Identify which cell holds the provided text, then report its [x, y] central coordinate. 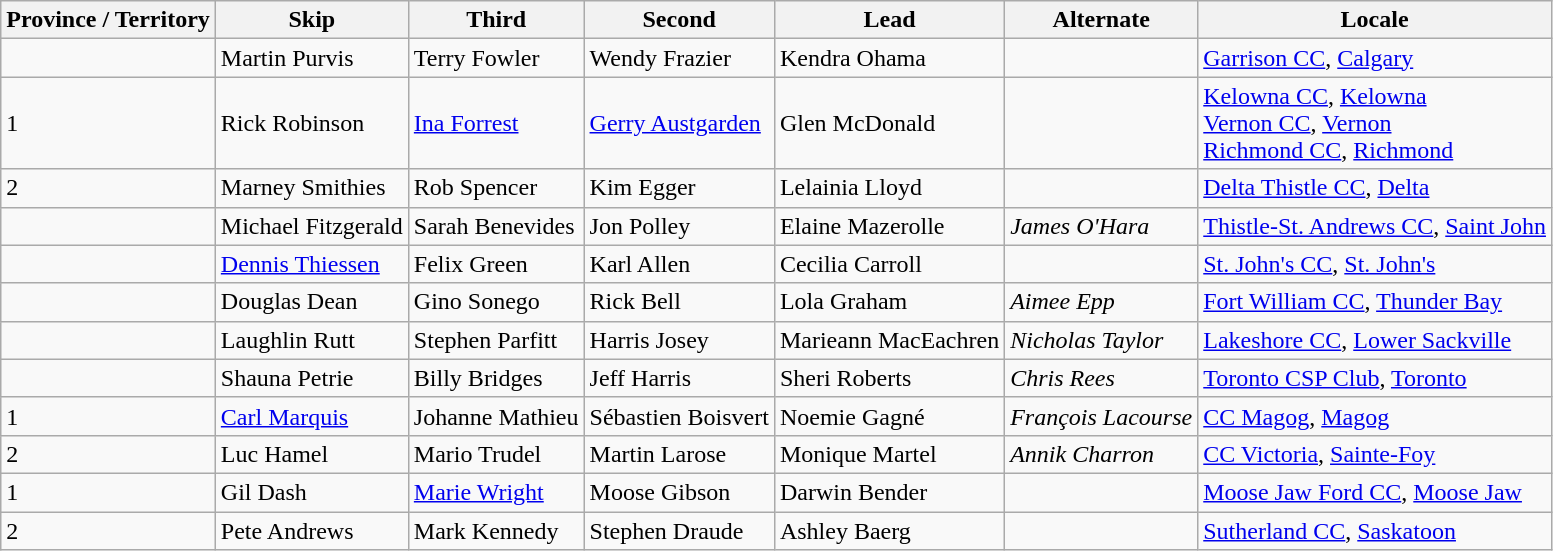
Martin Larose [679, 454]
Ashley Baerg [889, 531]
Fort William CC, Thunder Bay [1375, 302]
Monique Martel [889, 454]
Lola Graham [889, 302]
James O'Hara [1102, 226]
Shauna Petrie [312, 378]
Moose Gibson [679, 492]
Toronto CSP Club, Toronto [1375, 378]
St. John's CC, St. John's [1375, 264]
Carl Marquis [312, 416]
Johanne Mathieu [496, 416]
Kelowna CC, Kelowna Vernon CC, Vernon Richmond CC, Richmond [1375, 123]
Sarah Benevides [496, 226]
Second [679, 20]
Luc Hamel [312, 454]
Marney Smithies [312, 188]
Jeff Harris [679, 378]
Mario Trudel [496, 454]
CC Victoria, Sainte-Foy [1375, 454]
Billy Bridges [496, 378]
Michael Fitzgerald [312, 226]
Terry Fowler [496, 58]
Noemie Gagné [889, 416]
CC Magog, Magog [1375, 416]
Rick Bell [679, 302]
Marie Wright [496, 492]
Gino Sonego [496, 302]
Lead [889, 20]
Delta Thistle CC, Delta [1375, 188]
Glen McDonald [889, 123]
Felix Green [496, 264]
Third [496, 20]
Kim Egger [679, 188]
Aimee Epp [1102, 302]
Stephen Draude [679, 531]
Martin Purvis [312, 58]
Moose Jaw Ford CC, Moose Jaw [1375, 492]
Pete Andrews [312, 531]
Laughlin Rutt [312, 340]
Ina Forrest [496, 123]
Douglas Dean [312, 302]
Karl Allen [679, 264]
Skip [312, 20]
Marieann MacEachren [889, 340]
Lelainia Lloyd [889, 188]
Alternate [1102, 20]
Province / Territory [108, 20]
Thistle-St. Andrews CC, Saint John [1375, 226]
Garrison CC, Calgary [1375, 58]
Stephen Parfitt [496, 340]
Gil Dash [312, 492]
Wendy Frazier [679, 58]
Rob Spencer [496, 188]
Jon Polley [679, 226]
Nicholas Taylor [1102, 340]
Dennis Thiessen [312, 264]
Rick Robinson [312, 123]
Gerry Austgarden [679, 123]
Locale [1375, 20]
Sébastien Boisvert [679, 416]
Sheri Roberts [889, 378]
Sutherland CC, Saskatoon [1375, 531]
Harris Josey [679, 340]
Cecilia Carroll [889, 264]
Chris Rees [1102, 378]
Kendra Ohama [889, 58]
Lakeshore CC, Lower Sackville [1375, 340]
Elaine Mazerolle [889, 226]
Darwin Bender [889, 492]
Mark Kennedy [496, 531]
Annik Charron [1102, 454]
François Lacourse [1102, 416]
